Identify which cell holds the provided text, then report its (X, Y) central coordinate. 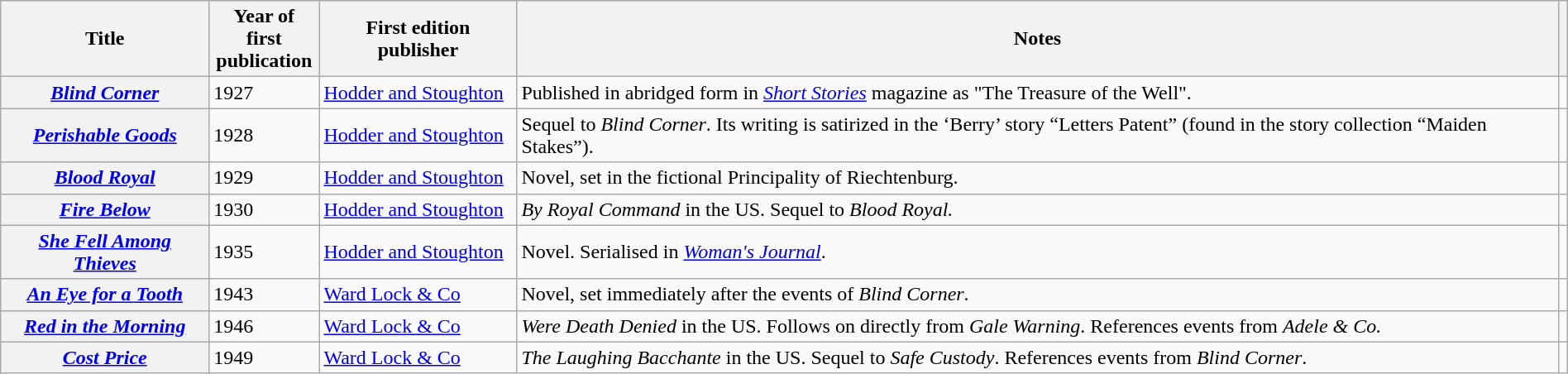
1929 (265, 178)
Novel. Serialised in Woman's Journal. (1037, 252)
Were Death Denied in the US. Follows on directly from Gale Warning. References events from Adele & Co. (1037, 326)
Sequel to Blind Corner. Its writing is satirized in the ‘Berry’ story “Letters Patent” (found in the story collection “Maiden Stakes”). (1037, 136)
Blind Corner (105, 93)
1943 (265, 295)
1949 (265, 357)
An Eye for a Tooth (105, 295)
Fire Below (105, 209)
First edition publisher (418, 39)
Cost Price (105, 357)
Notes (1037, 39)
1930 (265, 209)
1935 (265, 252)
1928 (265, 136)
By Royal Command in the US. Sequel to Blood Royal. (1037, 209)
Perishable Goods (105, 136)
Published in abridged form in Short Stories magazine as "The Treasure of the Well". (1037, 93)
Red in the Morning (105, 326)
Year of firstpublication (265, 39)
Novel, set in the fictional Principality of Riechtenburg. (1037, 178)
She Fell Among Thieves (105, 252)
Novel, set immediately after the events of Blind Corner. (1037, 295)
1946 (265, 326)
Title (105, 39)
Blood Royal (105, 178)
The Laughing Bacchante in the US. Sequel to Safe Custody. References events from Blind Corner. (1037, 357)
1927 (265, 93)
